Find where the given text appears and provide that cell's center as [X, Y] coordinate. 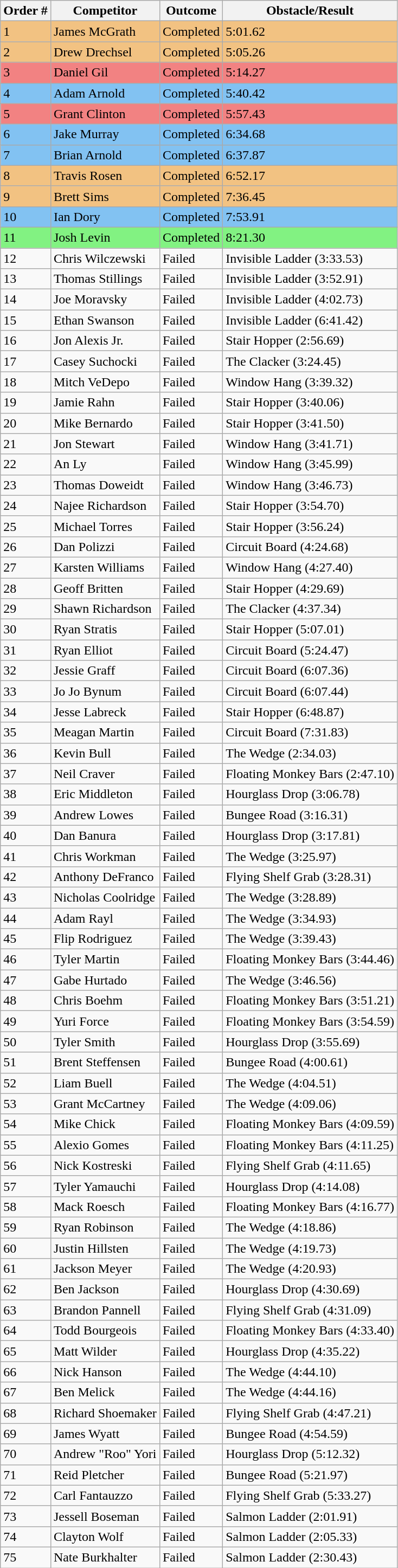
Brian Arnold [105, 155]
Floating Monkey Bars (4:33.40) [310, 1331]
Travis Rosen [105, 176]
12 [26, 258]
74 [26, 1537]
The Clacker (4:37.34) [310, 609]
Stair Hopper (2:56.69) [310, 341]
Competitor [105, 11]
Mitch VeDepo [105, 382]
Stair Hopper (3:41.50) [310, 423]
Chris Workman [105, 856]
Neil Craver [105, 774]
Thomas Doweidt [105, 485]
8 [26, 176]
22 [26, 464]
Mack Roesch [105, 1207]
Flip Rodriguez [105, 939]
39 [26, 815]
Yuri Force [105, 1021]
The Wedge (3:34.93) [310, 918]
Window Hang (3:39.32) [310, 382]
53 [26, 1104]
Shawn Richardson [105, 609]
69 [26, 1434]
65 [26, 1351]
Eric Middleton [105, 794]
64 [26, 1331]
4 [26, 93]
Meagan Martin [105, 733]
63 [26, 1310]
2 [26, 52]
3 [26, 73]
Justin Hillsten [105, 1248]
Grant Clinton [105, 114]
Alexio Gomes [105, 1145]
Stair Hopper (6:48.87) [310, 712]
44 [26, 918]
Kevin Bull [105, 753]
Hourglass Drop (4:30.69) [310, 1290]
Obstacle/Result [310, 11]
Circuit Board (6:07.44) [310, 691]
Ben Melick [105, 1392]
38 [26, 794]
Michael Torres [105, 526]
Stair Hopper (5:07.01) [310, 630]
Jamie Rahn [105, 403]
29 [26, 609]
Stair Hopper (4:29.69) [310, 588]
Invisible Ladder (6:41.42) [310, 320]
The Wedge (4:20.93) [310, 1269]
Hourglass Drop (3:55.69) [310, 1042]
7:53.91 [310, 217]
Window Hang (3:41.71) [310, 444]
15 [26, 320]
Najee Richardson [105, 506]
5:57.43 [310, 114]
Adam Rayl [105, 918]
49 [26, 1021]
Drew Drechsel [105, 52]
23 [26, 485]
The Wedge (4:09.06) [310, 1104]
Invisible Ladder (3:33.53) [310, 258]
21 [26, 444]
Dan Banura [105, 835]
8:21.30 [310, 237]
Nick Hanson [105, 1372]
5:01.62 [310, 31]
9 [26, 196]
Gabe Hurtado [105, 980]
Invisible Ladder (3:52.91) [310, 279]
Mike Bernardo [105, 423]
Ian Dory [105, 217]
Floating Monkey Bars (3:44.46) [310, 960]
Order # [26, 11]
5:05.26 [310, 52]
Floating Monkey Bars (4:11.25) [310, 1145]
Circuit Board (5:24.47) [310, 650]
5:40.42 [310, 93]
40 [26, 835]
Reid Pletcher [105, 1475]
Matt Wilder [105, 1351]
6:52.17 [310, 176]
Ethan Swanson [105, 320]
Window Hang (4:27.40) [310, 567]
Nicholas Coolridge [105, 897]
Jon Stewart [105, 444]
20 [26, 423]
67 [26, 1392]
35 [26, 733]
Stair Hopper (3:56.24) [310, 526]
34 [26, 712]
Grant McCartney [105, 1104]
Andrew "Roo" Yori [105, 1454]
The Wedge (3:28.89) [310, 897]
42 [26, 877]
Joe Moravsky [105, 300]
Stair Hopper (3:54.70) [310, 506]
10 [26, 217]
52 [26, 1083]
68 [26, 1413]
14 [26, 300]
Floating Monkey Bars (3:51.21) [310, 1001]
24 [26, 506]
51 [26, 1062]
Salmon Ladder (2:30.43) [310, 1557]
Flying Shelf Grab (4:47.21) [310, 1413]
The Wedge (2:34.03) [310, 753]
Liam Buell [105, 1083]
The Clacker (3:24.45) [310, 361]
Hourglass Drop (4:14.08) [310, 1186]
Floating Monkey Bars (2:47.10) [310, 774]
Hourglass Drop (5:12.32) [310, 1454]
Nick Kostreski [105, 1165]
Ben Jackson [105, 1290]
Adam Arnold [105, 93]
Hourglass Drop (3:06.78) [310, 794]
Hourglass Drop (4:35.22) [310, 1351]
55 [26, 1145]
Flying Shelf Grab (5:33.27) [310, 1495]
Tyler Martin [105, 960]
1 [26, 31]
66 [26, 1372]
61 [26, 1269]
13 [26, 279]
Floating Monkey Bars (3:54.59) [310, 1021]
Flying Shelf Grab (3:28.31) [310, 877]
28 [26, 588]
Bungee Road (4:00.61) [310, 1062]
43 [26, 897]
Clayton Wolf [105, 1537]
Floating Monkey Bars (4:16.77) [310, 1207]
Todd Bourgeois [105, 1331]
James Wyatt [105, 1434]
The Wedge (3:46.56) [310, 980]
Jake Murray [105, 134]
37 [26, 774]
25 [26, 526]
46 [26, 960]
Window Hang (3:46.73) [310, 485]
50 [26, 1042]
James McGrath [105, 31]
Karsten Williams [105, 567]
17 [26, 361]
Ryan Elliot [105, 650]
31 [26, 650]
73 [26, 1516]
47 [26, 980]
41 [26, 856]
56 [26, 1165]
6:34.68 [310, 134]
18 [26, 382]
Floating Monkey Bars (4:09.59) [310, 1124]
Carl Fantauzzo [105, 1495]
54 [26, 1124]
7 [26, 155]
Anthony DeFranco [105, 877]
Brandon Pannell [105, 1310]
Casey Suchocki [105, 361]
6 [26, 134]
57 [26, 1186]
Jessell Boseman [105, 1516]
6:37.87 [310, 155]
Ryan Stratis [105, 630]
16 [26, 341]
Ryan Robinson [105, 1227]
Salmon Ladder (2:01.91) [310, 1516]
Window Hang (3:45.99) [310, 464]
Mike Chick [105, 1124]
5:14.27 [310, 73]
Stair Hopper (3:40.06) [310, 403]
71 [26, 1475]
Hourglass Drop (3:17.81) [310, 835]
Brett Sims [105, 196]
Jon Alexis Jr. [105, 341]
Outcome [191, 11]
An Ly [105, 464]
Invisible Ladder (4:02.73) [310, 300]
The Wedge (4:04.51) [310, 1083]
The Wedge (3:39.43) [310, 939]
Richard Shoemaker [105, 1413]
75 [26, 1557]
70 [26, 1454]
7:36.45 [310, 196]
Bungee Road (5:21.97) [310, 1475]
58 [26, 1207]
Flying Shelf Grab (4:31.09) [310, 1310]
72 [26, 1495]
Nate Burkhalter [105, 1557]
Chris Wilczewski [105, 258]
11 [26, 237]
Geoff Britten [105, 588]
36 [26, 753]
The Wedge (4:44.10) [310, 1372]
30 [26, 630]
32 [26, 671]
Salmon Ladder (2:05.33) [310, 1537]
60 [26, 1248]
Bungee Road (4:54.59) [310, 1434]
Circuit Board (6:07.36) [310, 671]
26 [26, 547]
Brent Steffensen [105, 1062]
Flying Shelf Grab (4:11.65) [310, 1165]
Bungee Road (3:16.31) [310, 815]
Thomas Stillings [105, 279]
Circuit Board (4:24.68) [310, 547]
62 [26, 1290]
Andrew Lowes [105, 815]
Dan Polizzi [105, 547]
Chris Boehm [105, 1001]
27 [26, 567]
45 [26, 939]
Tyler Smith [105, 1042]
Jo Jo Bynum [105, 691]
The Wedge (4:18.86) [310, 1227]
5 [26, 114]
Jessie Graff [105, 671]
The Wedge (4:19.73) [310, 1248]
Josh Levin [105, 237]
Jackson Meyer [105, 1269]
48 [26, 1001]
59 [26, 1227]
The Wedge (4:44.16) [310, 1392]
Tyler Yamauchi [105, 1186]
19 [26, 403]
Daniel Gil [105, 73]
33 [26, 691]
The Wedge (3:25.97) [310, 856]
Circuit Board (7:31.83) [310, 733]
Jesse Labreck [105, 712]
